Find where the given text appears and provide that cell's center as [x, y] coordinate. 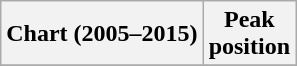
Chart (2005–2015) [102, 34]
Peakposition [249, 34]
